Capture the cell that displays the provided text and extract its (X, Y) central coordinate. 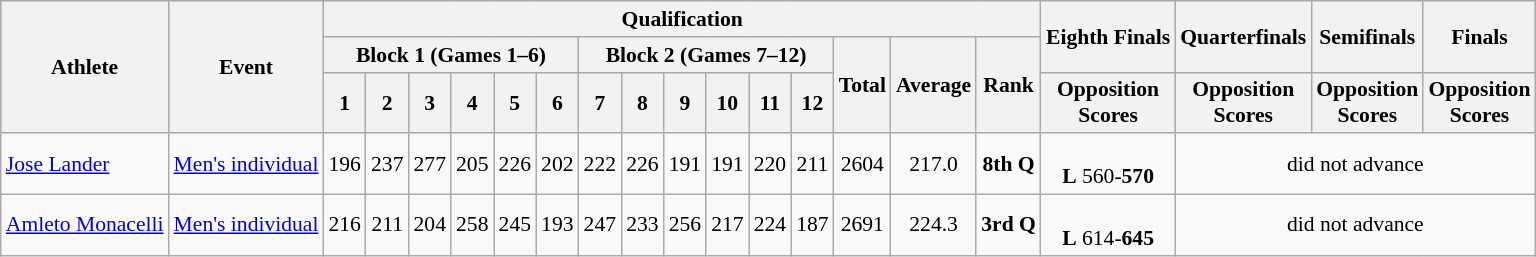
237 (388, 164)
Athlete (85, 67)
11 (770, 102)
8 (642, 102)
224.3 (934, 226)
204 (430, 226)
217.0 (934, 164)
8th Q (1008, 164)
Qualification (682, 19)
2 (388, 102)
L 560-570 (1108, 164)
9 (686, 102)
258 (472, 226)
5 (516, 102)
220 (770, 164)
7 (600, 102)
217 (728, 226)
Block 1 (Games 1–6) (450, 55)
10 (728, 102)
Quarterfinals (1243, 36)
202 (558, 164)
Amleto Monacelli (85, 226)
2604 (862, 164)
Jose Lander (85, 164)
216 (344, 226)
L 614-645 (1108, 226)
222 (600, 164)
224 (770, 226)
277 (430, 164)
Semifinals (1367, 36)
3 (430, 102)
2691 (862, 226)
205 (472, 164)
193 (558, 226)
Eighth Finals (1108, 36)
12 (812, 102)
245 (516, 226)
196 (344, 164)
Rank (1008, 86)
3rd Q (1008, 226)
187 (812, 226)
Finals (1479, 36)
233 (642, 226)
1 (344, 102)
256 (686, 226)
4 (472, 102)
247 (600, 226)
Block 2 (Games 7–12) (706, 55)
Total (862, 86)
Average (934, 86)
6 (558, 102)
Event (246, 67)
